Return the (x, y) coordinate for the center point of the cell that contains the specified text.  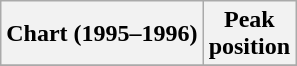
Chart (1995–1996) (102, 34)
Peakposition (249, 34)
